Determine the [x, y] coordinate at the center of the cell enclosing the given text.  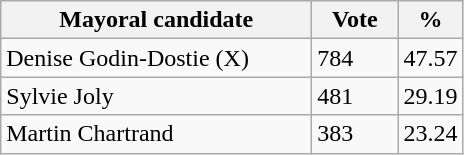
Denise Godin-Dostie (X) [156, 58]
Mayoral candidate [156, 20]
784 [355, 58]
47.57 [430, 58]
Martin Chartrand [156, 134]
% [430, 20]
Vote [355, 20]
29.19 [430, 96]
Sylvie Joly [156, 96]
383 [355, 134]
481 [355, 96]
23.24 [430, 134]
